Detect which cell encompasses the target text, then output its [x, y] center coordinate. 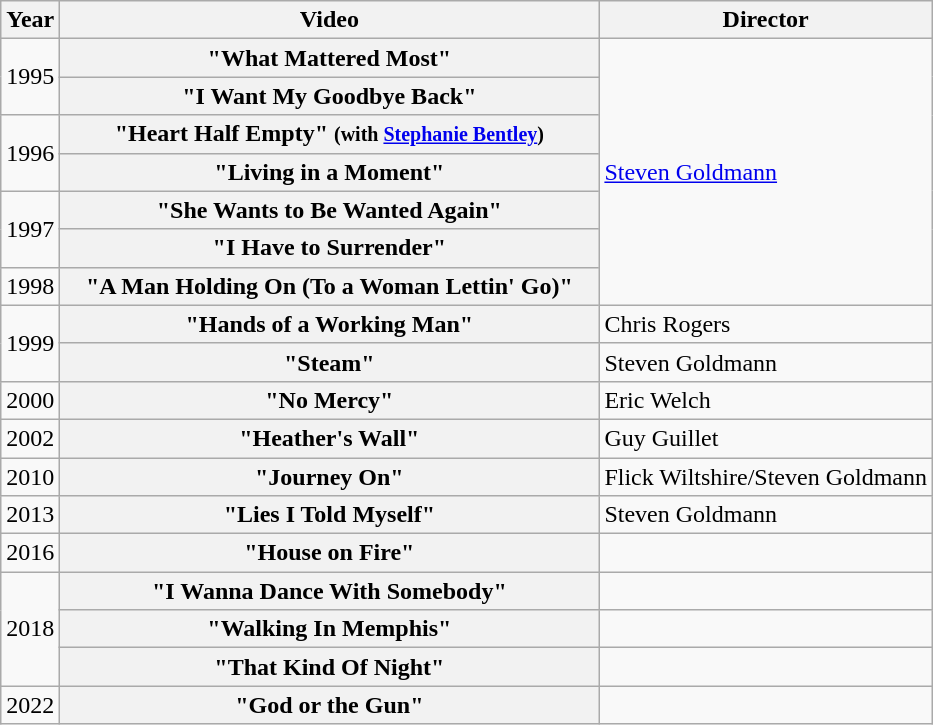
1999 [30, 343]
"A Man Holding On (To a Woman Lettin' Go)" [330, 286]
2000 [30, 400]
Flick Wiltshire/Steven Goldmann [766, 477]
"House on Fire" [330, 553]
"No Mercy" [330, 400]
Year [30, 20]
"Journey On" [330, 477]
1997 [30, 229]
"I Have to Surrender" [330, 248]
"Hands of a Working Man" [330, 324]
"God or the Gun" [330, 705]
1996 [30, 153]
"I Wanna Dance With Somebody" [330, 591]
Director [766, 20]
2002 [30, 438]
2018 [30, 629]
"Walking In Memphis" [330, 629]
Eric Welch [766, 400]
"What Mattered Most" [330, 58]
"Lies I Told Myself" [330, 515]
Chris Rogers [766, 324]
"I Want My Goodbye Back" [330, 96]
2016 [30, 553]
Video [330, 20]
2013 [30, 515]
"Living in a Moment" [330, 172]
"Heather's Wall" [330, 438]
2010 [30, 477]
"Heart Half Empty" (with Stephanie Bentley) [330, 134]
1998 [30, 286]
Guy Guillet [766, 438]
"That Kind Of Night" [330, 667]
"She Wants to Be Wanted Again" [330, 210]
"Steam" [330, 362]
1995 [30, 77]
2022 [30, 705]
